Scan for the cell matching the given text and deliver its (X, Y) coordinate at center. 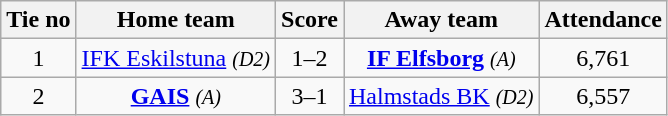
Tie no (38, 20)
Score (310, 20)
Attendance (603, 20)
3–1 (310, 96)
Home team (176, 20)
Away team (442, 20)
1–2 (310, 58)
6,761 (603, 58)
GAIS (A) (176, 96)
IFK Eskilstuna (D2) (176, 58)
6,557 (603, 96)
IF Elfsborg (A) (442, 58)
Halmstads BK (D2) (442, 96)
2 (38, 96)
1 (38, 58)
